From the cell containing the given text, extract its center point as [X, Y] coordinate. 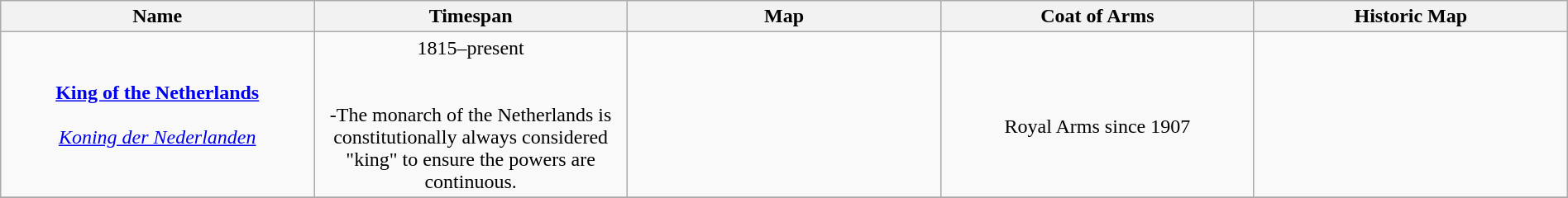
1815–present-The monarch of the Netherlands is constitutionally always considered "king" to ensure the powers are continuous. [471, 115]
Historic Map [1411, 16]
Map [784, 16]
Name [157, 16]
Royal Arms since 1907 [1097, 115]
Timespan [471, 16]
Coat of Arms [1097, 16]
King of the NetherlandsKoning der Nederlanden [157, 115]
